From the cell containing the given text, extract its center point as (x, y) coordinate. 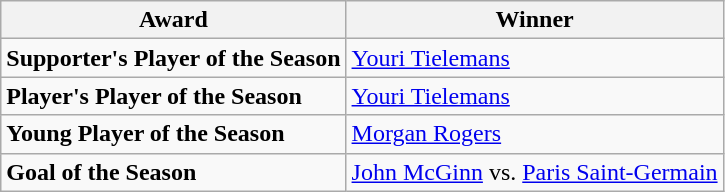
Goal of the Season (174, 172)
Supporter's Player of the Season (174, 58)
Award (174, 20)
Young Player of the Season (174, 134)
Winner (534, 20)
John McGinn vs. Paris Saint-Germain (534, 172)
Player's Player of the Season (174, 96)
Morgan Rogers (534, 134)
